Search for the cell housing the specified text and yield its (X, Y) center coordinate. 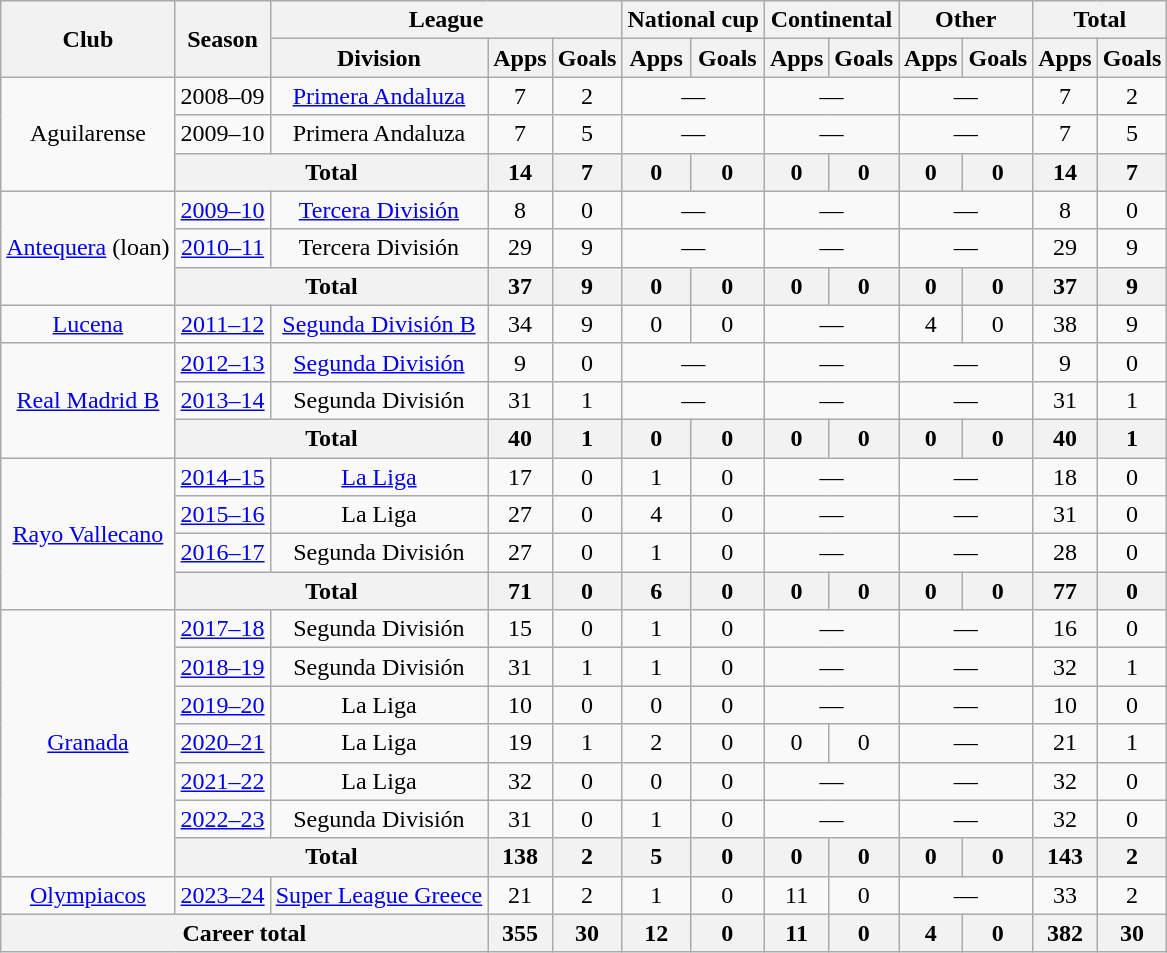
Other (966, 20)
2022–23 (222, 819)
2021–22 (222, 781)
Granada (88, 743)
Division (379, 58)
382 (1065, 933)
National cup (693, 20)
143 (1065, 857)
Lucena (88, 324)
2023–24 (222, 895)
2016–17 (222, 553)
2010–11 (222, 248)
Antequera (loan) (88, 248)
19 (520, 743)
2011–12 (222, 324)
71 (520, 591)
2013–14 (222, 400)
Real Madrid B (88, 400)
6 (656, 591)
2014–15 (222, 477)
2015–16 (222, 515)
2020–21 (222, 743)
16 (1065, 629)
355 (520, 933)
12 (656, 933)
33 (1065, 895)
17 (520, 477)
38 (1065, 324)
34 (520, 324)
Rayo Vallecano (88, 534)
Aguilarense (88, 134)
18 (1065, 477)
2017–18 (222, 629)
2012–13 (222, 362)
77 (1065, 591)
Club (88, 39)
Continental (831, 20)
2019–20 (222, 705)
15 (520, 629)
Segunda División B (379, 324)
Season (222, 39)
Career total (244, 933)
2018–19 (222, 667)
2008–09 (222, 96)
Olympiacos (88, 895)
138 (520, 857)
28 (1065, 553)
Super League Greece (379, 895)
League (446, 20)
